Pinpoint the cell where the given text exists, returning its [X, Y] midpoint coordinate. 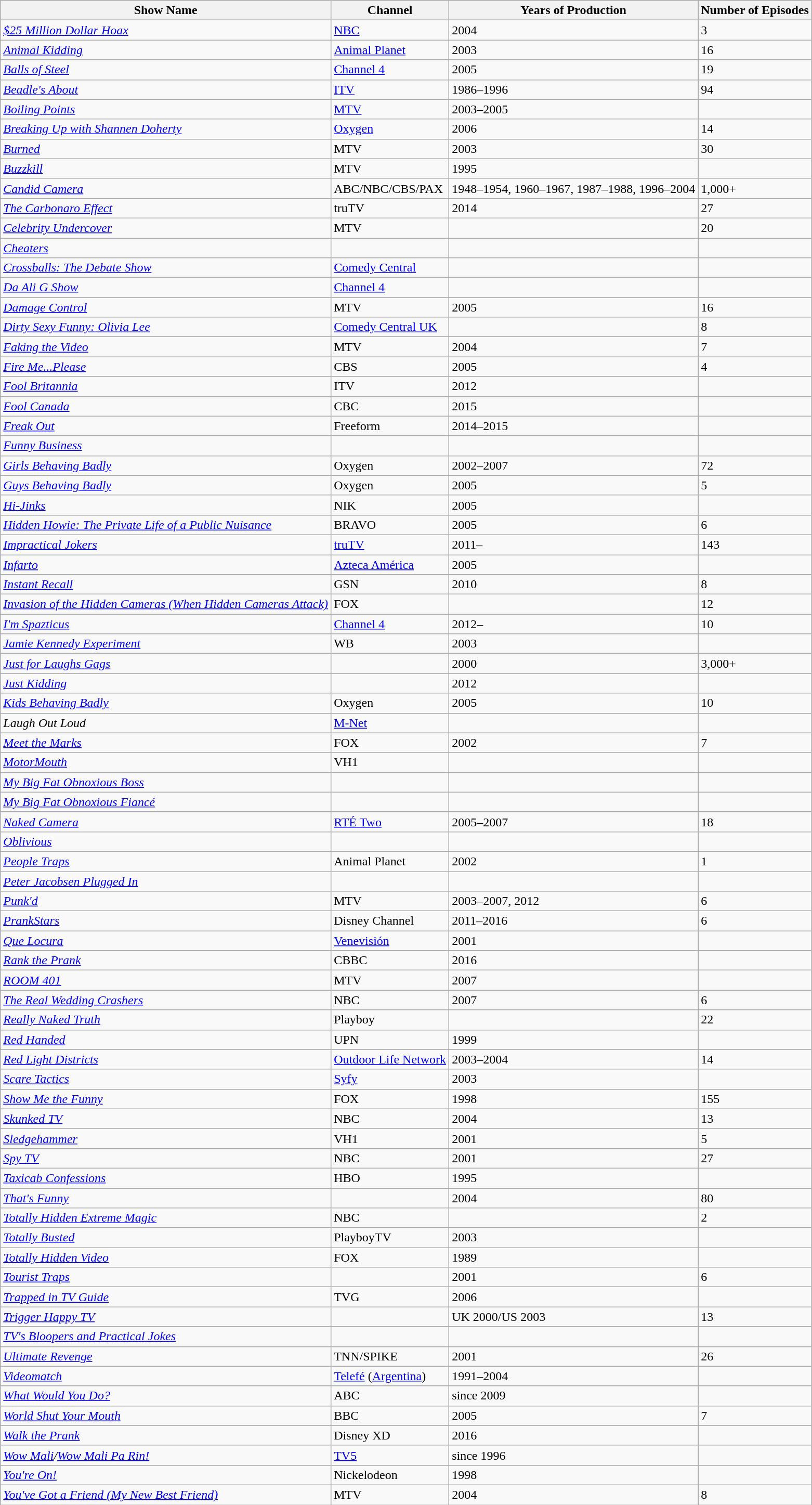
Red Light Districts [166, 1059]
20 [755, 228]
72 [755, 465]
Instant Recall [166, 585]
Boiling Points [166, 109]
Fool Britannia [166, 386]
Trigger Happy TV [166, 1317]
The Carbonaro Effect [166, 208]
TNN/SPIKE [390, 1356]
22 [755, 1020]
BRAVO [390, 525]
What Would You Do? [166, 1396]
My Big Fat Obnoxious Boss [166, 782]
Trapped in TV Guide [166, 1297]
Ultimate Revenge [166, 1356]
18 [755, 822]
Freak Out [166, 426]
Guys Behaving Badly [166, 485]
155 [755, 1099]
1999 [574, 1040]
2015 [574, 406]
Crossballs: The Debate Show [166, 268]
PrankStars [166, 921]
2010 [574, 585]
Just Kidding [166, 683]
94 [755, 89]
I'm Spazticus [166, 624]
2002–2007 [574, 465]
CBC [390, 406]
Red Handed [166, 1040]
Scare Tactics [166, 1079]
Fool Canada [166, 406]
World Shut Your Mouth [166, 1416]
2014–2015 [574, 426]
Comedy Central [390, 268]
Totally Hidden Extreme Magic [166, 1218]
Videomatch [166, 1376]
You're On! [166, 1475]
Punk'd [166, 901]
2011– [574, 544]
Spy TV [166, 1158]
Kids Behaving Badly [166, 703]
Years of Production [574, 10]
Wow Mali/Wow Mali Pa Rin! [166, 1455]
Number of Episodes [755, 10]
2005–2007 [574, 822]
My Big Fat Obnoxious Fiancé [166, 802]
Fire Me...Please [166, 367]
143 [755, 544]
Burned [166, 149]
You've Got a Friend (My New Best Friend) [166, 1495]
HBO [390, 1178]
PlayboyTV [390, 1238]
Syfy [390, 1079]
Hi-Jinks [166, 505]
Disney Channel [390, 921]
$25 Million Dollar Hoax [166, 30]
ABC/NBC/CBS/PAX [390, 188]
M-Net [390, 723]
Tourist Traps [166, 1277]
Laugh Out Loud [166, 723]
Balls of Steel [166, 70]
That's Funny [166, 1198]
30 [755, 149]
Buzzkill [166, 168]
2003–2007, 2012 [574, 901]
Jamie Kennedy Experiment [166, 644]
Really Naked Truth [166, 1020]
The Real Wedding Crashers [166, 1000]
Infarto [166, 564]
Totally Busted [166, 1238]
Meet the Marks [166, 743]
Cheaters [166, 248]
Comedy Central UK [390, 327]
1 [755, 861]
CBBC [390, 961]
Peter Jacobsen Plugged In [166, 881]
1948–1954, 1960–1967, 1987–1988, 1996–2004 [574, 188]
People Traps [166, 861]
2012– [574, 624]
Just for Laughs Gags [166, 664]
since 1996 [574, 1455]
Damage Control [166, 307]
Animal Kidding [166, 50]
NIK [390, 505]
2014 [574, 208]
Girls Behaving Badly [166, 465]
TV5 [390, 1455]
TVG [390, 1297]
Hidden Howie: The Private Life of a Public Nuisance [166, 525]
Telefé (Argentina) [390, 1376]
BBC [390, 1416]
2000 [574, 664]
Naked Camera [166, 822]
4 [755, 367]
Invasion of the Hidden Cameras (When Hidden Cameras Attack) [166, 604]
WB [390, 644]
Outdoor Life Network [390, 1059]
Funny Business [166, 446]
19 [755, 70]
80 [755, 1198]
RTÉ Two [390, 822]
CBS [390, 367]
Breaking Up with Shannen Doherty [166, 129]
Celebrity Undercover [166, 228]
since 2009 [574, 1396]
Impractical Jokers [166, 544]
Skunked TV [166, 1119]
Channel [390, 10]
UK 2000/US 2003 [574, 1317]
Venevisión [390, 941]
2 [755, 1218]
Playboy [390, 1020]
Que Locura [166, 941]
Azteca América [390, 564]
Totally Hidden Video [166, 1257]
Sledgehammer [166, 1138]
UPN [390, 1040]
Dirty Sexy Funny: Olivia Lee [166, 327]
Disney XD [390, 1435]
3 [755, 30]
Nickelodeon [390, 1475]
Show Me the Funny [166, 1099]
3,000+ [755, 664]
Freeform [390, 426]
MotorMouth [166, 762]
26 [755, 1356]
2003–2004 [574, 1059]
2011–2016 [574, 921]
TV's Bloopers and Practical Jokes [166, 1337]
ABC [390, 1396]
GSN [390, 585]
1986–1996 [574, 89]
1989 [574, 1257]
1,000+ [755, 188]
1991–2004 [574, 1376]
Beadle's About [166, 89]
Rank the Prank [166, 961]
Candid Camera [166, 188]
12 [755, 604]
2003–2005 [574, 109]
Taxicab Confessions [166, 1178]
Show Name [166, 10]
Da Ali G Show [166, 288]
ROOM 401 [166, 980]
Oblivious [166, 841]
Faking the Video [166, 347]
Walk the Prank [166, 1435]
